Scan for the cell matching the given text and deliver its (x, y) coordinate at center. 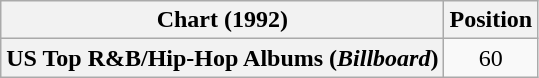
US Top R&B/Hip-Hop Albums (Billboard) (222, 58)
60 (491, 58)
Position (491, 20)
Chart (1992) (222, 20)
